Provide the (x, y) coordinate of the cell's center where the given text is located.  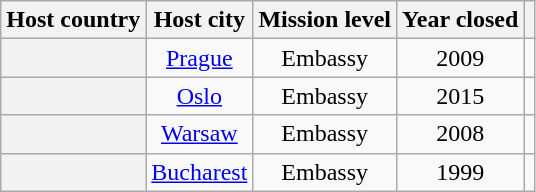
2008 (460, 134)
Host city (200, 20)
Oslo (200, 96)
2009 (460, 58)
Bucharest (200, 172)
2015 (460, 96)
Year closed (460, 20)
Mission level (325, 20)
1999 (460, 172)
Host country (74, 20)
Prague (200, 58)
Warsaw (200, 134)
